Capture the cell that displays the provided text and extract its (x, y) central coordinate. 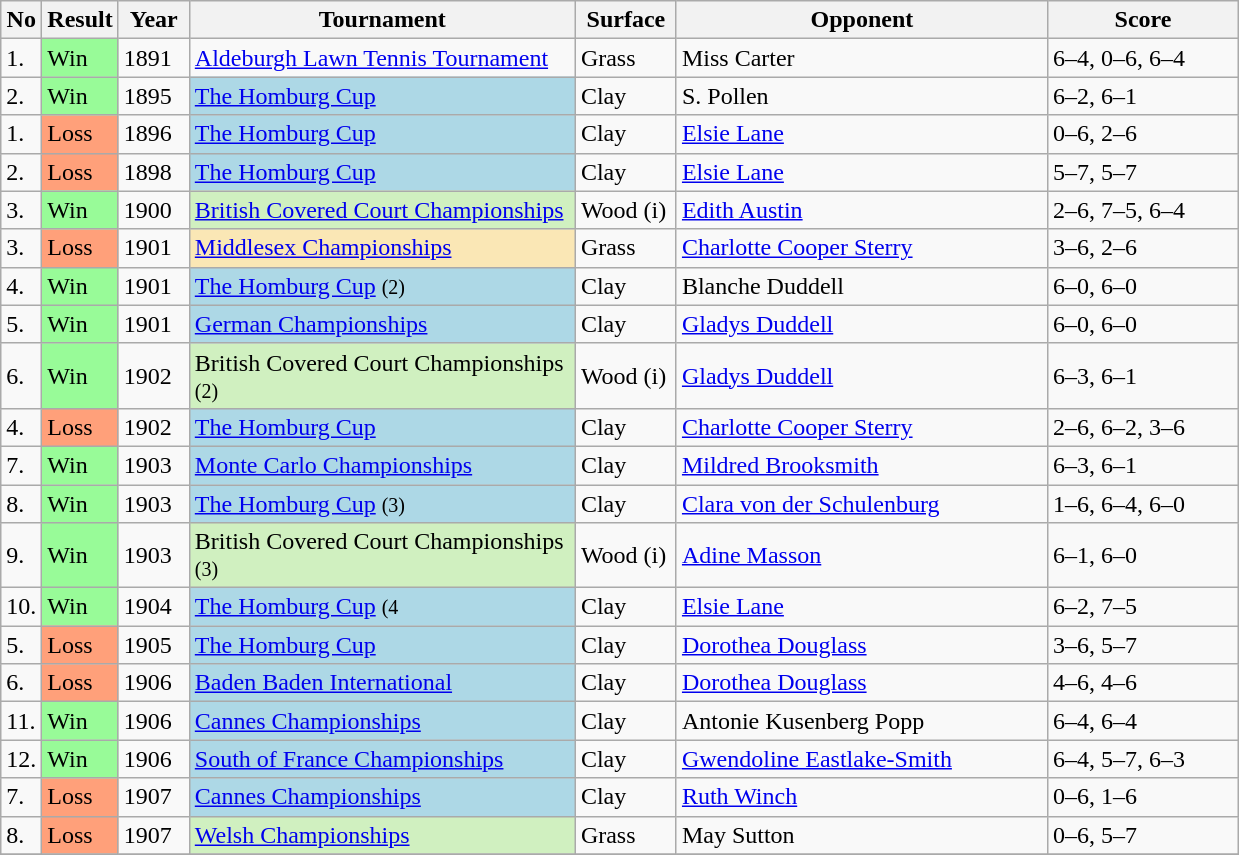
1905 (154, 645)
British Covered Court Championships (3) (382, 556)
Ruth Winch (862, 797)
11. (22, 721)
The Homburg Cup (3) (382, 503)
1898 (154, 172)
2–6, 7–5, 6–4 (1142, 210)
6–4, 5–7, 6–3 (1142, 759)
Aldeburgh Lawn Tennis Tournament (382, 58)
Gwendoline Eastlake-Smith (862, 759)
1904 (154, 607)
Score (1142, 20)
12. (22, 759)
0–6, 5–7 (1142, 835)
Adine Masson (862, 556)
No (22, 20)
Year (154, 20)
S. Pollen (862, 96)
The Homburg Cup (2) (382, 286)
Baden Baden International (382, 683)
Middlesex Championships (382, 248)
4–6, 4–6 (1142, 683)
6–2, 7–5 (1142, 607)
Surface (626, 20)
1–6, 6–4, 6–0 (1142, 503)
6–2, 6–1 (1142, 96)
Tournament (382, 20)
3–6, 2–6 (1142, 248)
0–6, 2–6 (1142, 134)
1900 (154, 210)
Blanche Duddell (862, 286)
10. (22, 607)
6–4, 0–6, 6–4 (1142, 58)
6–4, 6–4 (1142, 721)
British Covered Court Championships (2) (382, 376)
6–1, 6–0 (1142, 556)
Mildred Brooksmith (862, 465)
1895 (154, 96)
1896 (154, 134)
Clara von der Schulenburg (862, 503)
0–6, 1–6 (1142, 797)
Opponent (862, 20)
Antonie Kusenberg Popp (862, 721)
German Championships (382, 324)
9. (22, 556)
Edith Austin (862, 210)
3–6, 5–7 (1142, 645)
2–6, 6–2, 3–6 (1142, 427)
British Covered Court Championships (382, 210)
Result (80, 20)
Monte Carlo Championships (382, 465)
The Homburg Cup (4 (382, 607)
May Sutton (862, 835)
Miss Carter (862, 58)
5–7, 5–7 (1142, 172)
South of France Championships (382, 759)
1891 (154, 58)
Welsh Championships (382, 835)
